From the cell containing the given text, extract its center point as [X, Y] coordinate. 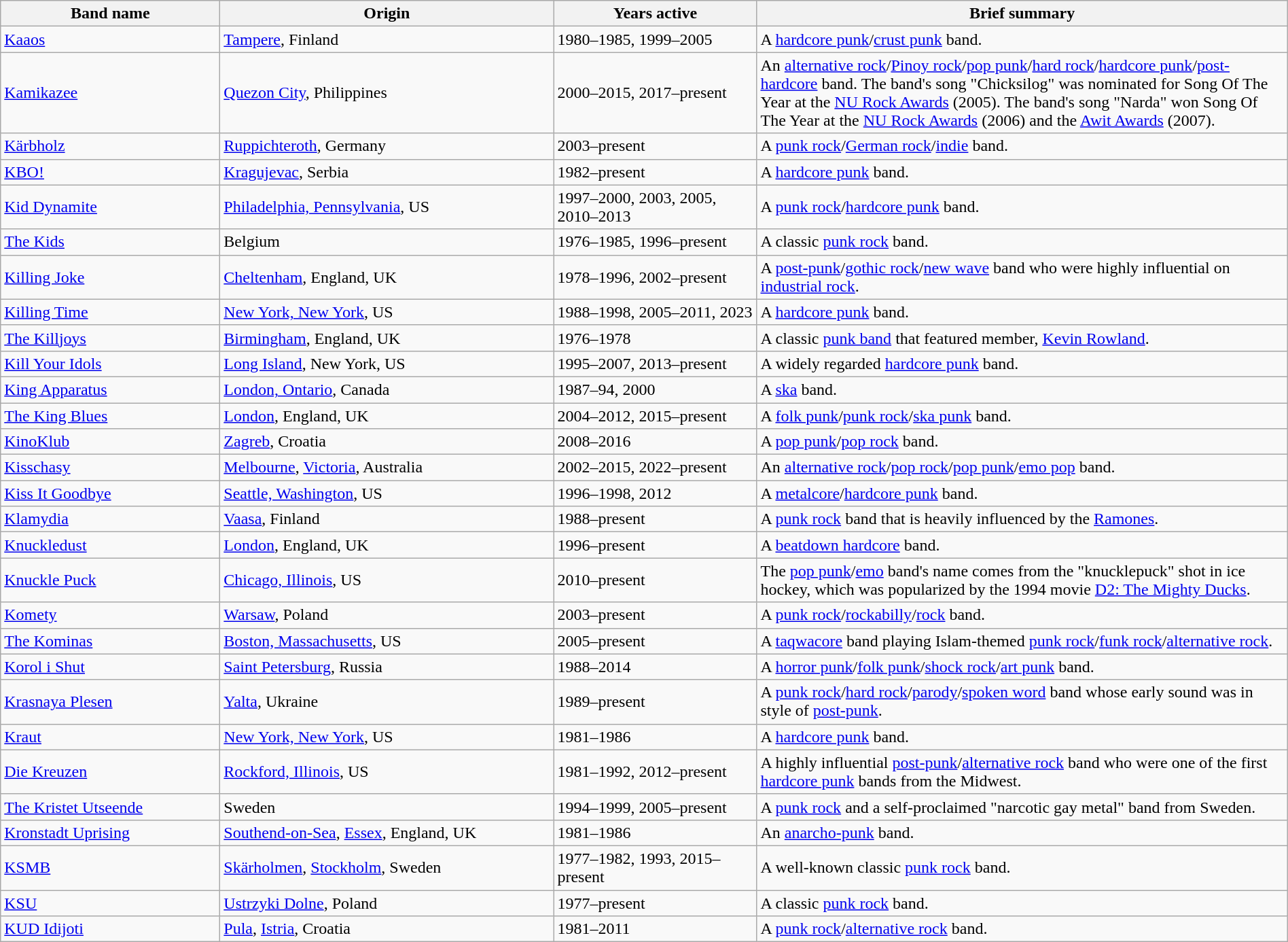
KinoKlub [110, 442]
Tampere, Finland [387, 39]
Saint Petersburg, Russia [387, 667]
Kraut [110, 737]
Killing Joke [110, 277]
Kärbholz [110, 146]
Kamikazee [110, 92]
Kid Dynamite [110, 207]
Boston, Massachusetts, US [387, 641]
Ustrzyki Dolne, Poland [387, 903]
1981–1992, 2012–present [655, 772]
1988–2014 [655, 667]
Killing Time [110, 312]
Seattle, Washington, US [387, 493]
1987–94, 2000 [655, 389]
1996–present [655, 545]
Kaaos [110, 39]
A hardcore punk/crust punk band. [1022, 39]
A punk rock band that is heavily influenced by the Ramones. [1022, 519]
The Kominas [110, 641]
The King Blues [110, 415]
KBO! [110, 172]
Kisschasy [110, 468]
2004–2012, 2015–present [655, 415]
A punk rock/German rock/indie band. [1022, 146]
KSMB [110, 867]
1995–2007, 2013–present [655, 364]
A metalcore/hardcore punk band. [1022, 493]
Korol i Shut [110, 667]
A taqwacore band playing Islam-themed punk rock/funk rock/alternative rock. [1022, 641]
A well-known classic punk rock band. [1022, 867]
A highly influential post-punk/alternative rock band who were one of the first hardcore punk bands from the Midwest. [1022, 772]
1997–2000, 2003, 2005, 2010–2013 [655, 207]
1988–1998, 2005–2011, 2023 [655, 312]
The pop punk/emo band's name comes from the "knucklepuck" shot in ice hockey, which was popularized by the 1994 movie D2: The Mighty Ducks. [1022, 580]
A punk rock/hardcore punk band. [1022, 207]
Quezon City, Philippines [387, 92]
1977–present [655, 903]
King Apparatus [110, 389]
Komety [110, 615]
A post-punk/gothic rock/new wave band who were highly influential on industrial rock. [1022, 277]
1994–1999, 2005–present [655, 807]
Origin [387, 14]
Die Kreuzen [110, 772]
Klamydia [110, 519]
Sweden [387, 807]
London, Ontario, Canada [387, 389]
1978–1996, 2002–present [655, 277]
Rockford, Illinois, US [387, 772]
Brief summary [1022, 14]
1988–present [655, 519]
Melbourne, Victoria, Australia [387, 468]
Long Island, New York, US [387, 364]
Zagreb, Croatia [387, 442]
Southend-on-Sea, Essex, England, UK [387, 833]
1981–2011 [655, 929]
1980–1985, 1999–2005 [655, 39]
2010–present [655, 580]
Kragujevac, Serbia [387, 172]
Pula, Istria, Croatia [387, 929]
Cheltenham, England, UK [387, 277]
A ska band. [1022, 389]
A widely regarded hardcore punk band. [1022, 364]
1989–present [655, 701]
The Kids [110, 242]
Chicago, Illinois, US [387, 580]
A classic punk band that featured member, Kevin Rowland. [1022, 338]
Years active [655, 14]
Warsaw, Poland [387, 615]
The Kristet Utseende [110, 807]
2008–2016 [655, 442]
A punk rock and a self-proclaimed "narcotic gay metal" band from Sweden. [1022, 807]
2000–2015, 2017–present [655, 92]
A punk rock/rockabilly/rock band. [1022, 615]
A beatdown hardcore band. [1022, 545]
1976–1985, 1996–present [655, 242]
Ruppichteroth, Germany [387, 146]
A punk rock/hard rock/parody/spoken word band whose early sound was in style of post-punk. [1022, 701]
An alternative rock/pop rock/pop punk/emo pop band. [1022, 468]
1982–present [655, 172]
Philadelphia, Pennsylvania, US [387, 207]
Kill Your Idols [110, 364]
An anarcho-punk band. [1022, 833]
1976–1978 [655, 338]
1996–1998, 2012 [655, 493]
Kiss It Goodbye [110, 493]
A pop punk/pop rock band. [1022, 442]
KUD Idijoti [110, 929]
Yalta, Ukraine [387, 701]
Skärholmen, Stockholm, Sweden [387, 867]
Band name [110, 14]
1977–1982, 1993, 2015–present [655, 867]
Knuckledust [110, 545]
Kronstadt Uprising [110, 833]
A punk rock/alternative rock band. [1022, 929]
Birmingham, England, UK [387, 338]
The Killjoys [110, 338]
2002–2015, 2022–present [655, 468]
2005–present [655, 641]
Knuckle Puck [110, 580]
KSU [110, 903]
A horror punk/folk punk/shock rock/art punk band. [1022, 667]
A folk punk/punk rock/ska punk band. [1022, 415]
Belgium [387, 242]
Vaasa, Finland [387, 519]
Krasnaya Plesen [110, 701]
